Locate the cell with the specified text and output its [X, Y] center coordinate. 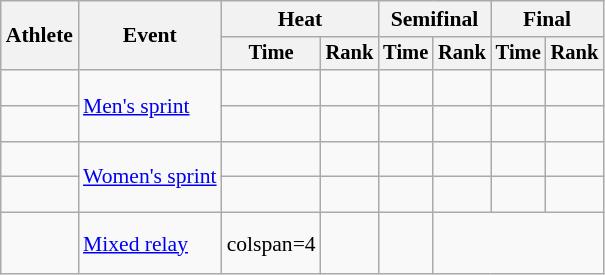
Semifinal [434, 19]
Athlete [40, 36]
Mixed relay [150, 244]
colspan=4 [272, 244]
Heat [300, 19]
Final [547, 19]
Women's sprint [150, 178]
Event [150, 36]
Men's sprint [150, 106]
